Provide the (X, Y) coordinate of the cell's center where the given text is located.  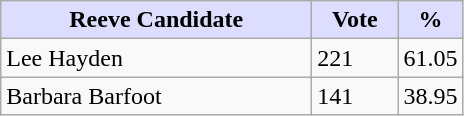
Lee Hayden (156, 58)
141 (355, 96)
38.95 (430, 96)
Barbara Barfoot (156, 96)
Vote (355, 20)
61.05 (430, 58)
Reeve Candidate (156, 20)
% (430, 20)
221 (355, 58)
